Find where the given text appears and provide that cell's center as [X, Y] coordinate. 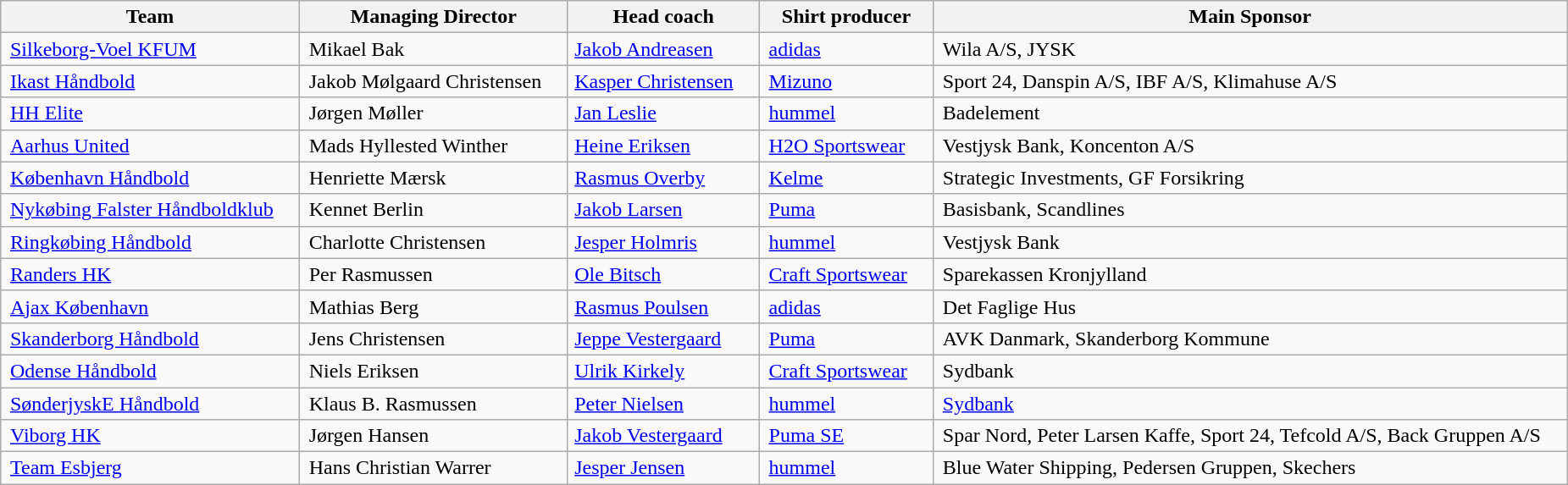
Vestjysk Bank, Koncenton A/S [1250, 146]
Per Rasmussen [434, 274]
Klaus B. Rasmussen [434, 404]
Aarhus United [151, 146]
Ajax København [151, 306]
H2O Sportswear [845, 146]
Peter Nielsen [663, 404]
København Håndbold [151, 178]
Sparekassen Kronjylland [1250, 274]
Henriette Mærsk [434, 178]
Ole Bitsch [663, 274]
Mizuno [845, 81]
HH Elite [151, 113]
Kasper Christensen [663, 81]
Jeppe Vestergaard [663, 339]
SønderjyskE Håndbold [151, 404]
Badelement [1250, 113]
Mikael Bak [434, 49]
Nykøbing Falster Håndboldklub [151, 210]
Jens Christensen [434, 339]
Det Faglige Hus [1250, 306]
Team [151, 17]
Jesper Holmris [663, 242]
Vestjysk Bank [1250, 242]
Main Sponsor [1250, 17]
Sport 24, Danspin A/S, IBF A/S, Klimahuse A/S [1250, 81]
Basisbank, Scandlines [1250, 210]
Jørgen Møller [434, 113]
Jakob Vestergaard [663, 436]
Wila A/S, JYSK [1250, 49]
Spar Nord, Peter Larsen Kaffe, Sport 24, Tefcold A/S, Back Gruppen A/S [1250, 436]
Hans Christian Warrer [434, 468]
Mads Hyllested Winther [434, 146]
Jørgen Hansen [434, 436]
Head coach [663, 17]
Silkeborg-Voel KFUM [151, 49]
Blue Water Shipping, Pedersen Gruppen, Skechers [1250, 468]
Jesper Jensen [663, 468]
Team Esbjerg [151, 468]
Strategic Investments, GF Forsikring [1250, 178]
Shirt producer [845, 17]
Jan Leslie [663, 113]
Randers HK [151, 274]
Ringkøbing Håndbold [151, 242]
Kelme [845, 178]
Ikast Håndbold [151, 81]
Managing Director [434, 17]
Heine Eriksen [663, 146]
Kennet Berlin [434, 210]
Puma SE [845, 436]
Charlotte Christensen [434, 242]
Jakob Larsen [663, 210]
Jakob Andreasen [663, 49]
Mathias Berg [434, 306]
Rasmus Poulsen [663, 306]
Skanderborg Håndbold [151, 339]
Niels Eriksen [434, 371]
Jakob Mølgaard Christensen [434, 81]
Viborg HK [151, 436]
Odense Håndbold [151, 371]
AVK Danmark, Skanderborg Kommune [1250, 339]
Rasmus Overby [663, 178]
Ulrik Kirkely [663, 371]
